Pinpoint the cell where the given text exists, returning its (x, y) midpoint coordinate. 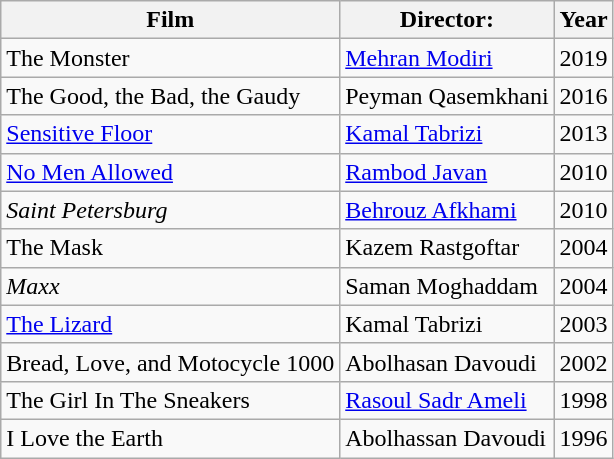
The Mask (170, 248)
2003 (584, 324)
1998 (584, 400)
The Good, the Bad, the Gaudy (170, 96)
1996 (584, 438)
Kazem Rastgoftar (447, 248)
The Lizard (170, 324)
I Love the Earth (170, 438)
2013 (584, 134)
Sensitive Floor (170, 134)
Rambod Javan (447, 172)
The Girl In The Sneakers (170, 400)
Maxx (170, 286)
Peyman Qasemkhani (447, 96)
Saint Petersburg (170, 210)
Saman Moghaddam (447, 286)
Abolhasan Davoudi (447, 362)
Abolhassan Davoudi (447, 438)
Behrouz Afkhami (447, 210)
Mehran Modiri (447, 58)
Director: (447, 20)
The Monster (170, 58)
Bread, Love, and Motocycle 1000 (170, 362)
Rasoul Sadr Ameli (447, 400)
2002 (584, 362)
2016 (584, 96)
No Men Allowed (170, 172)
Film (170, 20)
2019 (584, 58)
Year (584, 20)
